Output the (X, Y) coordinate of the center of the cell containing the given text.  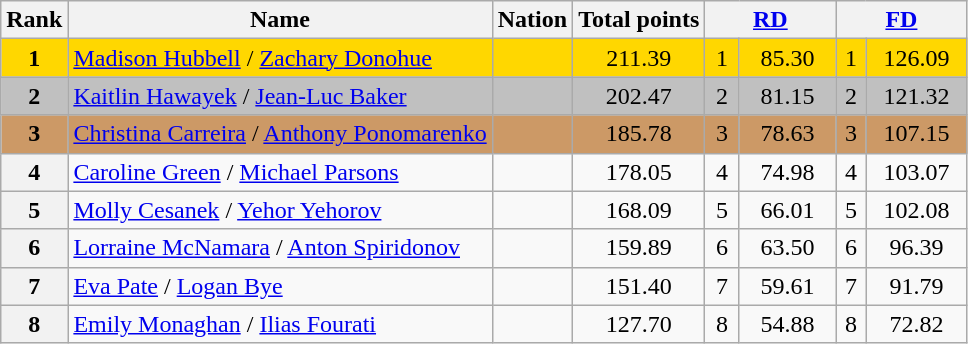
178.05 (639, 172)
Eva Pate / Logan Bye (280, 286)
Total points (639, 20)
121.32 (916, 96)
168.09 (639, 210)
127.70 (639, 324)
107.15 (916, 134)
159.89 (639, 248)
Nation (532, 20)
81.15 (788, 96)
Caroline Green / Michael Parsons (280, 172)
54.88 (788, 324)
Lorraine McNamara / Anton Spiridonov (280, 248)
102.08 (916, 210)
211.39 (639, 58)
Molly Cesanek / Yehor Yehorov (280, 210)
185.78 (639, 134)
RD (770, 20)
Name (280, 20)
Christina Carreira / Anthony Ponomarenko (280, 134)
91.79 (916, 286)
Emily Monaghan / Ilias Fourati (280, 324)
96.39 (916, 248)
Madison Hubbell / Zachary Donohue (280, 58)
FD (902, 20)
66.01 (788, 210)
78.63 (788, 134)
151.40 (639, 286)
63.50 (788, 248)
202.47 (639, 96)
126.09 (916, 58)
103.07 (916, 172)
74.98 (788, 172)
72.82 (916, 324)
Rank (34, 20)
85.30 (788, 58)
Kaitlin Hawayek / Jean-Luc Baker (280, 96)
59.61 (788, 286)
